Return the [x, y] coordinate for the center point of the cell that contains the specified text.  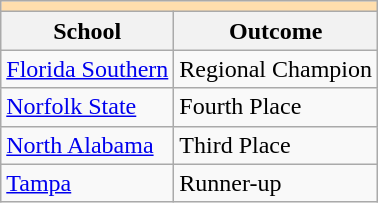
Third Place [276, 145]
Regional Champion [276, 69]
North Alabama [88, 145]
Florida Southern [88, 69]
Fourth Place [276, 107]
Runner-up [276, 183]
Norfolk State [88, 107]
Tampa [88, 183]
School [88, 31]
Outcome [276, 31]
